Search for the cell housing the specified text and yield its [X, Y] center coordinate. 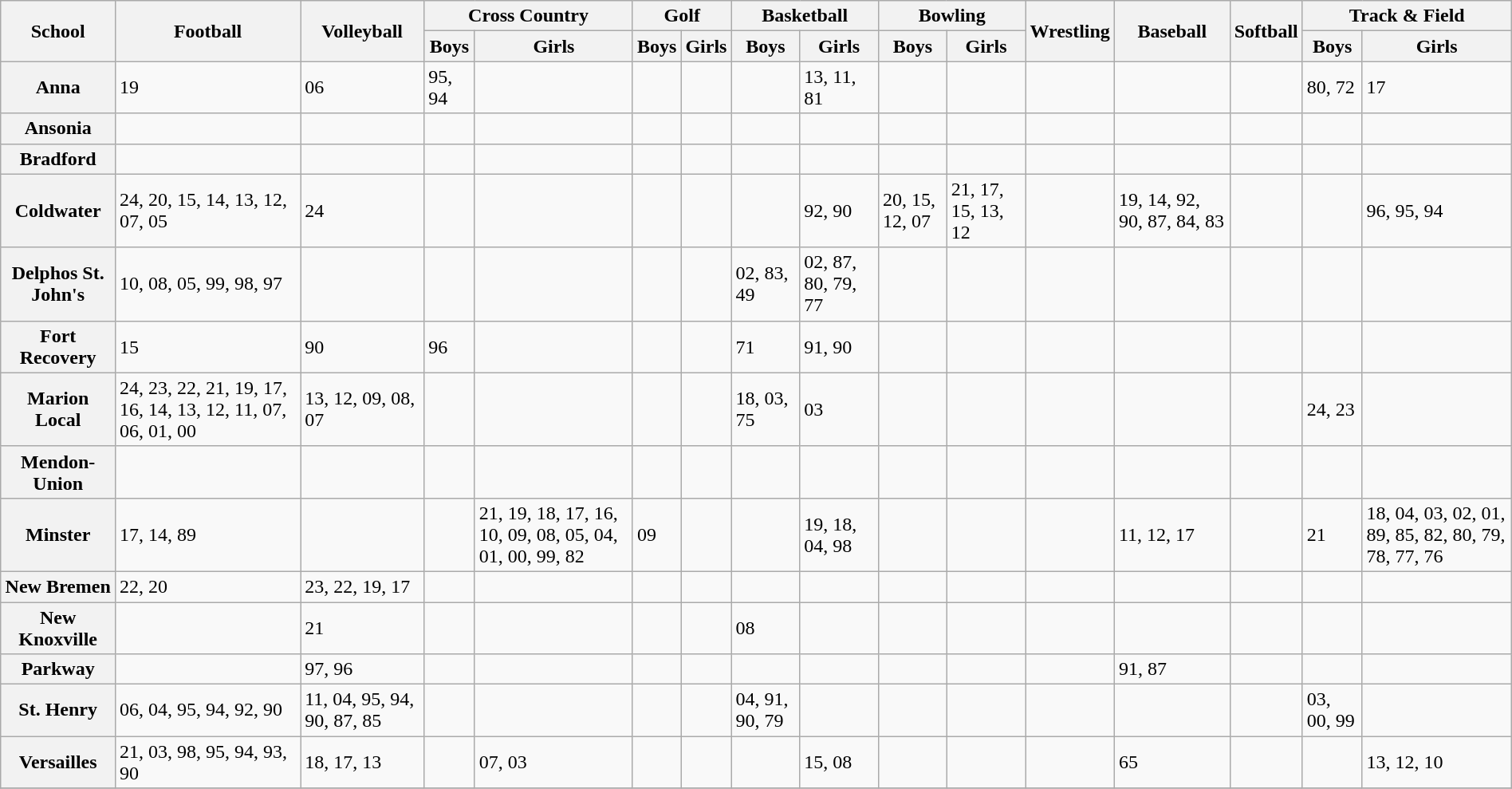
07, 03 [553, 763]
91, 90 [839, 346]
Versailles [58, 763]
03 [839, 409]
92, 90 [839, 211]
13, 12, 09, 08, 07 [362, 409]
18, 17, 13 [362, 763]
Golf [681, 16]
02, 83, 49 [766, 284]
St. Henry [58, 710]
Fort Recovery [58, 346]
Softball [1266, 31]
09 [656, 535]
Track & Field [1407, 16]
15 [208, 346]
19, 18, 04, 98 [839, 535]
65 [1172, 763]
19 [208, 88]
Marion Local [58, 409]
Delphos St. John's [58, 284]
Wrestling [1070, 31]
Cross Country [529, 16]
17, 14, 89 [208, 535]
04, 91, 90, 79 [766, 710]
Ansonia [58, 128]
24, 23, 22, 21, 19, 17, 16, 14, 13, 12, 11, 07, 06, 01, 00 [208, 409]
06 [362, 88]
New Knoxville [58, 627]
Football [208, 31]
71 [766, 346]
11, 04, 95, 94, 90, 87, 85 [362, 710]
15, 08 [839, 763]
02, 87, 80, 79, 77 [839, 284]
06, 04, 95, 94, 92, 90 [208, 710]
95, 94 [450, 88]
Bowling [951, 16]
21, 03, 98, 95, 94, 93, 90 [208, 763]
90 [362, 346]
24 [362, 211]
18, 04, 03, 02, 01, 89, 85, 82, 80, 79, 78, 77, 76 [1437, 535]
21, 17, 15, 13, 12 [986, 211]
18, 03, 75 [766, 409]
Basketball [805, 16]
23, 22, 19, 17 [362, 586]
Coldwater [58, 211]
24, 23 [1332, 409]
91, 87 [1172, 669]
22, 20 [208, 586]
Volleyball [362, 31]
Parkway [58, 669]
13, 12, 10 [1437, 763]
17 [1437, 88]
School [58, 31]
20, 15, 12, 07 [912, 211]
24, 20, 15, 14, 13, 12, 07, 05 [208, 211]
11, 12, 17 [1172, 535]
96, 95, 94 [1437, 211]
Bradford [58, 159]
Minster [58, 535]
03, 00, 99 [1332, 710]
80, 72 [1332, 88]
97, 96 [362, 669]
Anna [58, 88]
21, 19, 18, 17, 16, 10, 09, 08, 05, 04, 01, 00, 99, 82 [553, 535]
10, 08, 05, 99, 98, 97 [208, 284]
19, 14, 92, 90, 87, 84, 83 [1172, 211]
13, 11, 81 [839, 88]
Baseball [1172, 31]
08 [766, 627]
Mendon-Union [58, 472]
96 [450, 346]
New Bremen [58, 586]
